From the cell containing the given text, extract its center point as [X, Y] coordinate. 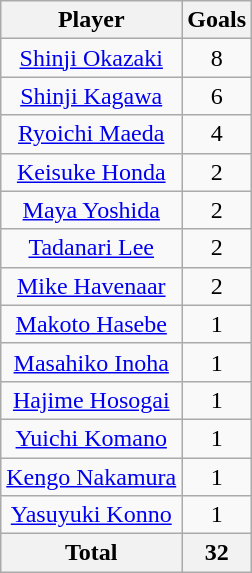
Goals [217, 20]
Ryoichi Maeda [92, 134]
Shinji Kagawa [92, 96]
Masahiko Inoha [92, 362]
Total [92, 553]
Player [92, 20]
Mike Havenaar [92, 286]
32 [217, 553]
Kengo Nakamura [92, 477]
Yuichi Komano [92, 438]
8 [217, 58]
4 [217, 134]
Yasuyuki Konno [92, 515]
Keisuke Honda [92, 172]
Hajime Hosogai [92, 400]
Shinji Okazaki [92, 58]
Tadanari Lee [92, 248]
6 [217, 96]
Maya Yoshida [92, 210]
Makoto Hasebe [92, 324]
